Capture the cell that displays the provided text and extract its [x, y] central coordinate. 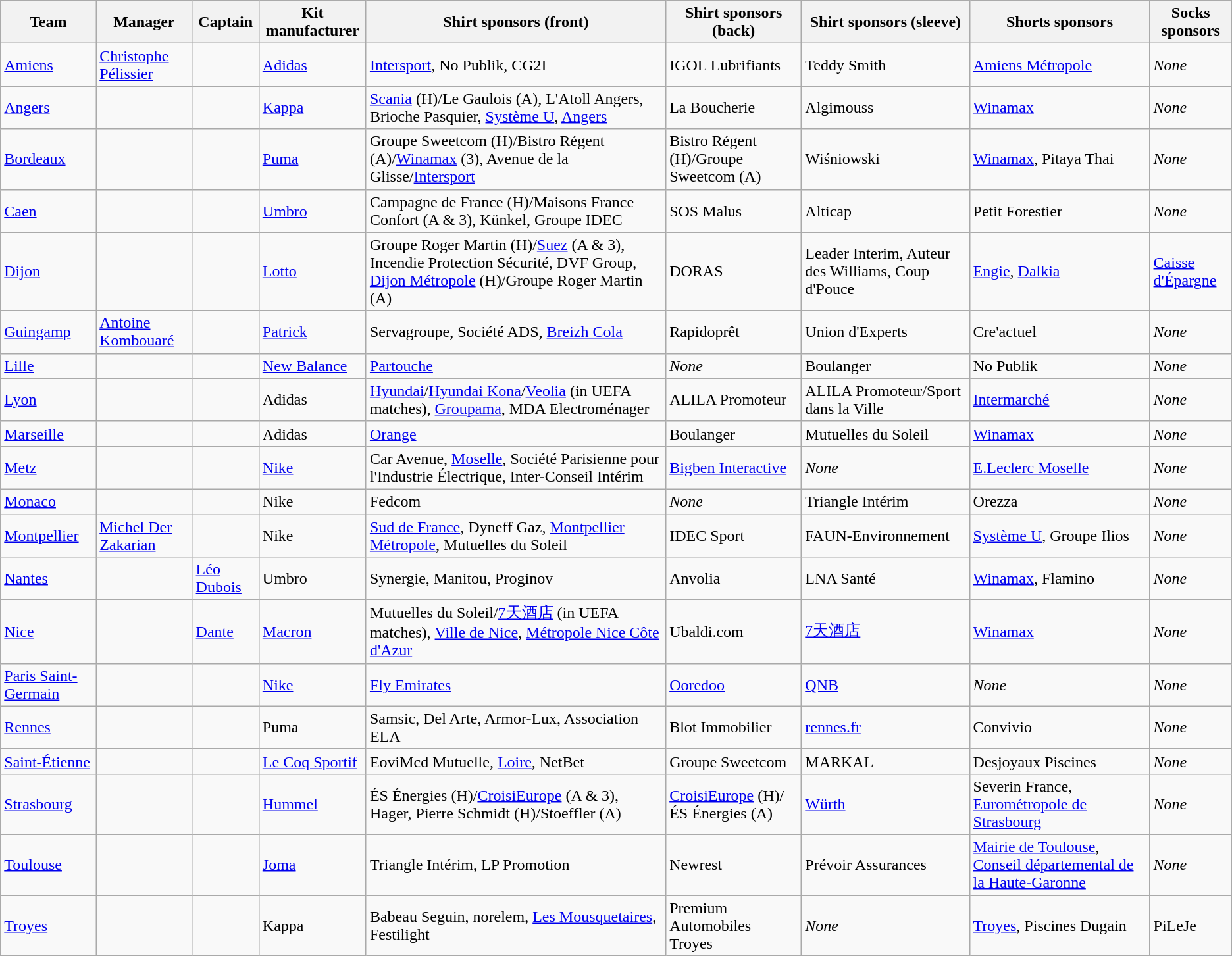
Angers [49, 108]
Fedcom [516, 501]
Premium Automobiles Troyes [734, 925]
Mutuelles du Soleil/7天酒店 (in UEFA matches), Ville de Nice, Métropole Nice Côte d'Azur [516, 632]
Patrick [312, 332]
rennes.fr [886, 728]
Mutuelles du Soleil [886, 434]
IDEC Sport [734, 536]
Ubaldi.com [734, 632]
Campagne de France (H)/Maisons France Confort (A & 3), Künkel, Groupe IDEC [516, 211]
Léo Dubois [225, 579]
Blot Immobilier [734, 728]
7天酒店 [886, 632]
Cre'actuel [1060, 332]
Winamax, Flamino [1060, 579]
Shirt sponsors (back) [734, 22]
Caisse d'Épargne [1191, 271]
Union d'Experts [886, 332]
Saint-Étienne [49, 761]
LNA Santé [886, 579]
Socks sponsors [1191, 22]
Orange [516, 434]
ÉS Énergies (H)/CroisiEurope (A & 3), Hager, Pierre Schmidt (H)/Stoeffler (A) [516, 804]
Troyes [49, 925]
Partouche [516, 366]
Severin France, Eurométropole de Strasbourg [1060, 804]
Nice [49, 632]
Fly Emirates [516, 684]
Engie, Dalkia [1060, 271]
Hyundai/Hyundai Kona/Veolia (in UEFA matches), Groupama, MDA Electroménager [516, 400]
Synergie, Manitou, Proginov [516, 579]
Alticap [886, 211]
New Balance [312, 366]
Troyes, Piscines Dugain [1060, 925]
PiLeJe [1191, 925]
QNB [886, 684]
Dante [225, 632]
Lyon [49, 400]
FAUN-Environnement [886, 536]
CroisiEurope (H)/ÉS Énergies (A) [734, 804]
Shirt sponsors (sleeve) [886, 22]
Groupe Roger Martin (H)/Suez (A & 3), Incendie Protection Sécurité, DVF Group, Dijon Métropole (H)/Groupe Roger Martin (A) [516, 271]
Shirt sponsors (front) [516, 22]
Anvolia [734, 579]
Desjoyaux Piscines [1060, 761]
Orezza [1060, 501]
Caen [49, 211]
ALILA Promoteur/Sport dans la Ville [886, 400]
Amiens [49, 64]
Captain [225, 22]
Guingamp [49, 332]
Mairie de Toulouse, Conseil départemental de la Haute-Garonne [1060, 865]
IGOL Lubrifiants [734, 64]
Antoine Kombouaré [144, 332]
Le Coq Sportif [312, 761]
Intersport, No Publik, CG2I [516, 64]
Wiśniowski [886, 159]
Système U, Groupe Ilios [1060, 536]
Petit Forestier [1060, 211]
Würth [886, 804]
Manager [144, 22]
Scania (H)/Le Gaulois (A), L'Atoll Angers, Brioche Pasquier, Système U, Angers [516, 108]
DORAS [734, 271]
Winamax, Pitaya Thai [1060, 159]
Joma [312, 865]
Prévoir Assurances [886, 865]
Triangle Intérim [886, 501]
Marseille [49, 434]
Kit manufacturer [312, 22]
Babeau Seguin, norelem, Les Mousquetaires, Festilight [516, 925]
SOS Malus [734, 211]
Bordeaux [49, 159]
Newrest [734, 865]
Teddy Smith [886, 64]
Rapidoprêt [734, 332]
Montpellier [49, 536]
Michel Der Zakarian [144, 536]
Lille [49, 366]
E.Leclerc Moselle [1060, 467]
Rennes [49, 728]
Samsic, Del Arte, Armor-Lux, Association ELA [516, 728]
Monaco [49, 501]
Car Avenue, Moselle, Société Parisienne pour l'Industrie Électrique, Inter-Conseil Intérim [516, 467]
Bigben Interactive [734, 467]
Algimouss [886, 108]
Metz [49, 467]
Convivio [1060, 728]
Amiens Métropole [1060, 64]
Triangle Intérim, LP Promotion [516, 865]
Toulouse [49, 865]
Strasbourg [49, 804]
Paris Saint-Germain [49, 684]
Christophe Pélissier [144, 64]
Shorts sponsors [1060, 22]
Groupe Sweetcom (H)/Bistro Régent (A)/Winamax (3), Avenue de la Glisse/Intersport [516, 159]
No Publik [1060, 366]
Lotto [312, 271]
Intermarché [1060, 400]
Servagroupe, Société ADS, Breizh Cola [516, 332]
Leader Interim, Auteur des Williams, Coup d'Pouce [886, 271]
MARKAL [886, 761]
Team [49, 22]
La Boucherie [734, 108]
ALILA Promoteur [734, 400]
Sud de France, Dyneff Gaz, Montpellier Métropole, Mutuelles du Soleil [516, 536]
Groupe Sweetcom [734, 761]
Nantes [49, 579]
Dijon [49, 271]
Hummel [312, 804]
Bistro Régent (H)/Groupe Sweetcom (A) [734, 159]
Macron [312, 632]
Ooredoo [734, 684]
EoviMcd Mutuelle, Loire, NetBet [516, 761]
